Extract the [X, Y] coordinate from the center of the cell holding the provided text.  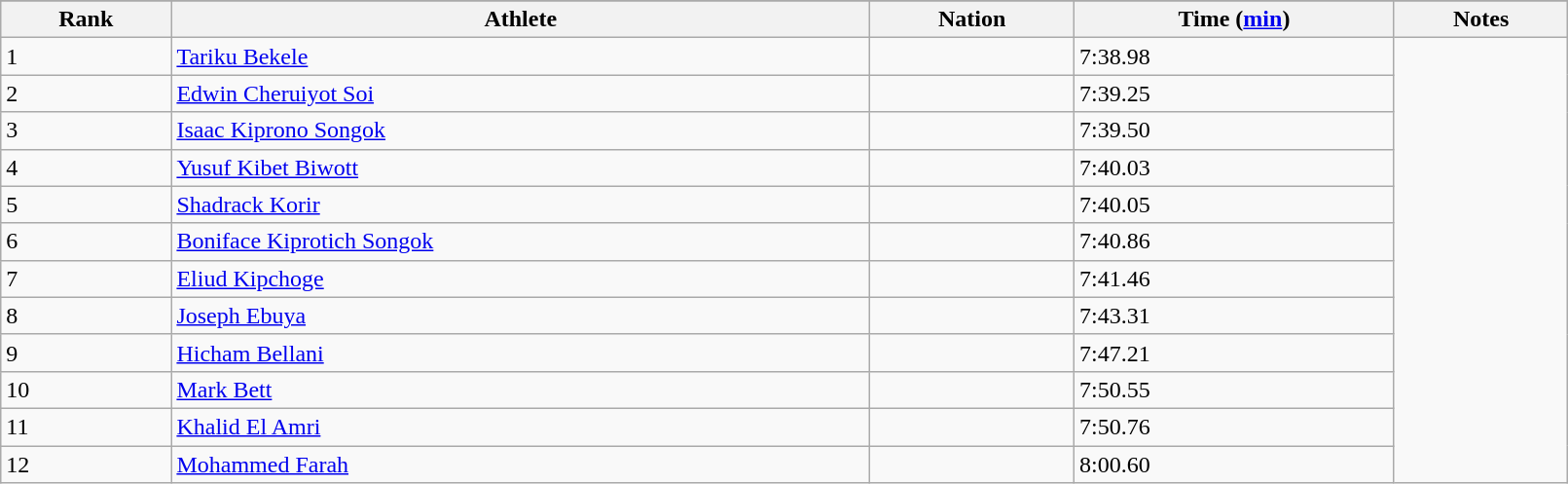
7:39.25 [1234, 93]
Hicham Bellani [521, 353]
7:40.05 [1234, 205]
Shadrack Korir [521, 205]
9 [86, 353]
10 [86, 390]
7:40.86 [1234, 242]
Yusuf Kibet Biwott [521, 168]
7:40.03 [1234, 168]
7:38.98 [1234, 56]
Isaac Kiprono Songok [521, 130]
Joseph Ebuya [521, 316]
Mark Bett [521, 390]
7:43.31 [1234, 316]
7:39.50 [1234, 130]
5 [86, 205]
Notes [1481, 19]
3 [86, 130]
Edwin Cheruiyot Soi [521, 93]
1 [86, 56]
Khalid El Amri [521, 427]
8 [86, 316]
11 [86, 427]
4 [86, 168]
Boniface Kiprotich Songok [521, 242]
7 [86, 279]
8:00.60 [1234, 465]
7:41.46 [1234, 279]
Tariku Bekele [521, 56]
Rank [86, 19]
Nation [972, 19]
6 [86, 242]
Eliud Kipchoge [521, 279]
Time (min) [1234, 19]
12 [86, 465]
Mohammed Farah [521, 465]
7:50.76 [1234, 427]
7:47.21 [1234, 353]
2 [86, 93]
7:50.55 [1234, 390]
Athlete [521, 19]
